Pinpoint the cell where the given text exists, returning its (x, y) midpoint coordinate. 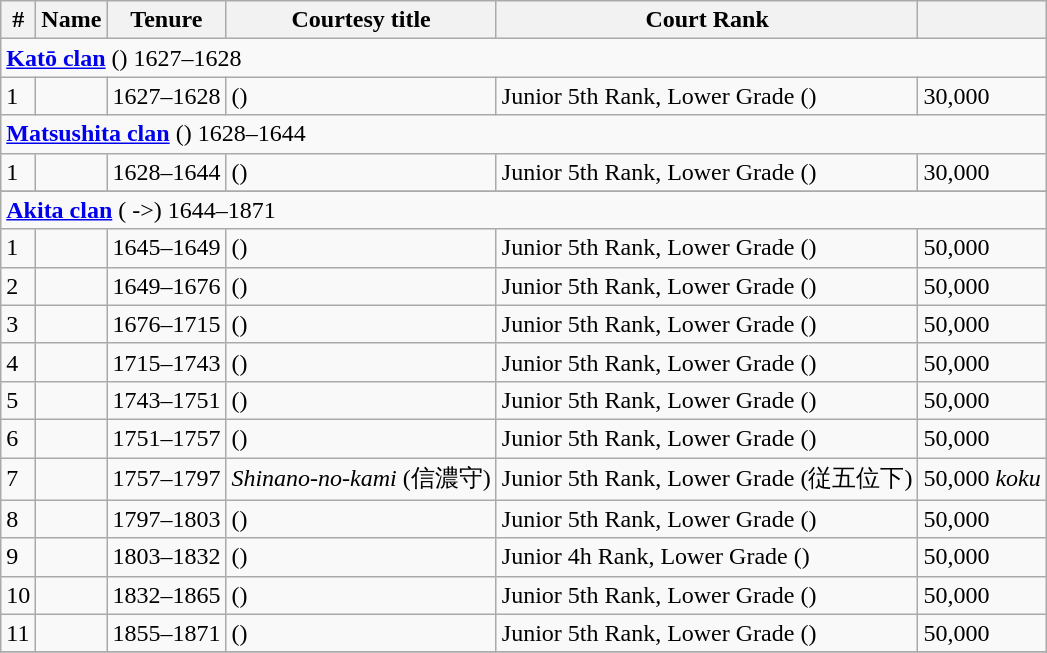
1832–1865 (166, 595)
1751–1757 (166, 438)
2 (18, 286)
Name (72, 20)
1627–1628 (166, 96)
1797–1803 (166, 519)
Court Rank (707, 20)
5 (18, 400)
Akita clan ( ->) 1644–1871 (524, 210)
50,000 koku (982, 480)
# (18, 20)
Courtesy title (361, 20)
1855–1871 (166, 633)
Junior 4h Rank, Lower Grade () (707, 557)
Katō clan () 1627–1628 (524, 58)
1715–1743 (166, 362)
1628–1644 (166, 172)
7 (18, 480)
1743–1751 (166, 400)
1803–1832 (166, 557)
10 (18, 595)
Tenure (166, 20)
Shinano-no-kami (信濃守) (361, 480)
Matsushita clan () 1628–1644 (524, 134)
4 (18, 362)
6 (18, 438)
1757–1797 (166, 480)
1645–1649 (166, 248)
9 (18, 557)
3 (18, 324)
Junior 5th Rank, Lower Grade (従五位下) (707, 480)
1649–1676 (166, 286)
8 (18, 519)
1676–1715 (166, 324)
11 (18, 633)
